Provide the [X, Y] coordinate of the cell's center where the given text is located.  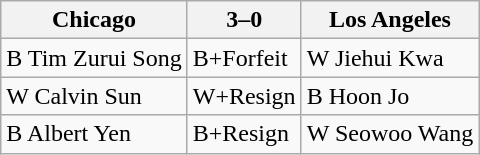
B+Resign [244, 134]
B Tim Zurui Song [94, 58]
W Seowoo Wang [390, 134]
B Albert Yen [94, 134]
W+Resign [244, 96]
W Jiehui Kwa [390, 58]
B+Forfeit [244, 58]
W Calvin Sun [94, 96]
3–0 [244, 20]
B Hoon Jo [390, 96]
Chicago [94, 20]
Los Angeles [390, 20]
